From the cell containing the given text, extract its center point as [X, Y] coordinate. 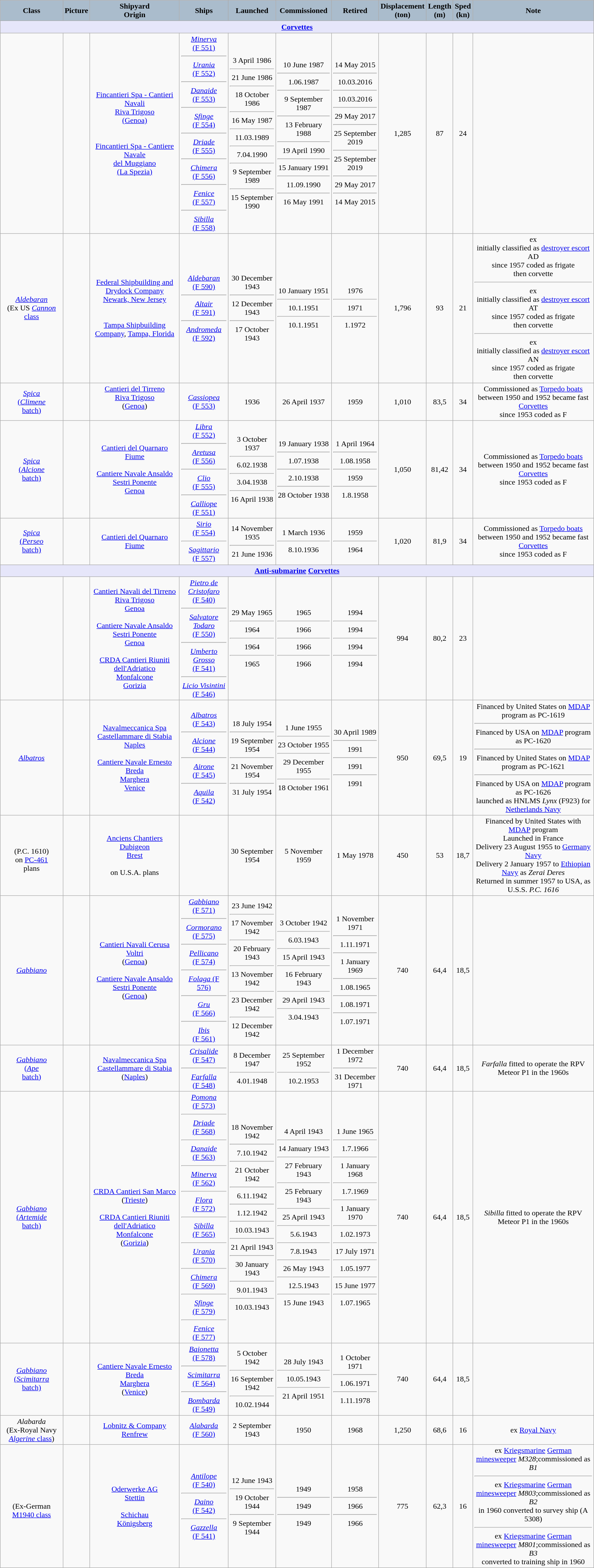
21 [463, 308]
Aldebaran(F 590)Altair(F 591)Andromeda(F 592) [204, 308]
10 January 195110.1.195110.1.1951 [304, 308]
Albatros(F 543)Alcione(F 544)Airone(F 545)Aquila(F 542) [204, 758]
CRDA Cantieri San Marco(Trieste)CRDA Cantieri Riuniti dell'AdriaticoMonfalcone(Gorizia) [135, 1217]
Gabbiano(Artemidebatch) [32, 1217]
Aldebaran(Ex US Cannon class [32, 308]
Sibilla fitted to operate the RPV Meteor P1 in the 1960s [533, 1217]
Cantieri del QuarnaroFiume [135, 541]
24 [463, 133]
Pomona(F 573)Driade(F 568)Danaide(F 563)Minerva(F 562)Flora(F 572)Sibilla(F 565)Urania(F 570)Chimera(F 569)Sfinge(F 579)Fenice(F 577) [204, 1217]
8 December 19474.01.1948 [252, 1068]
1 June 19651.7.19661 January 19681.7.19691 January 19701.02.197317 July 19711.05.197715 June 19771.07.1965 [355, 1217]
(P.C. 1610)on PC-461plans [32, 855]
Cassiopea(F 553) [204, 402]
Class [32, 11]
ShipyardOrigin [135, 11]
994 [403, 638]
68,6 [439, 1430]
775 [403, 1506]
18,7 [463, 855]
30 December 194312 December 194317 October 1943 [252, 308]
Farfalla fitted to operate the RPV Meteor P1 in the 1960s [533, 1068]
Cantieri del QuarnaroFiumeCantiere Navale AnsaldoSestri PonenteGenoa [135, 469]
Gabbiano(Apebatch) [32, 1068]
18 July 195419 September 195421 November 195431 July 1954 [252, 758]
Crisalide(F 547) Farfalla(F 548) [204, 1068]
1950 [304, 1430]
1 December 197231 December 1971 [355, 1068]
Ships [204, 11]
1959 [355, 402]
Minerva(F 551)Urania(F 552)Danaide(F 553)Sfinge(F 554)Driade(F 555)Chimera(F 556)Fenice(F 557)Sibilla(F 558) [204, 133]
14 November 193521 June 1936 [252, 541]
26 April 1937 [304, 402]
1,285 [403, 133]
Note [533, 11]
Picture [76, 11]
Pietro de Cristofaro(F 540)Salvatore Todaro(F 550)Umberto Grosso(F 541)Licio Visintini(F 546) [204, 638]
Antilope(F 540)Daino(F 542)Gazzella(F 541) [204, 1506]
2 September 1943 [252, 1430]
23 June 194217 November 194220 February 194313 November 194223 December 194212 December 1942 [252, 970]
Length(m) [439, 11]
Alabarda(Ex-Royal Navy Algerine class) [32, 1430]
Anti-submarine Corvettes [297, 571]
3 October 19376.02.19383.04.193816 April 1938 [252, 469]
Oderwerke AGStettinSchichauKönigsberg [135, 1506]
Commissioned [304, 11]
87 [439, 133]
Retired [355, 11]
1,050 [403, 469]
450 [403, 855]
Federal Shipbuilding and Drydock CompanyNewark, New JerseyTampa Shipbuilding Company, Tampa, Florida [135, 308]
1994199419941994 [355, 638]
1 March 19368.10.1936 [304, 541]
Libra(F 552)Aretusa(F 556)Clio(F 555)Calliope(F 551) [204, 469]
30 September 1954 [252, 855]
1,010 [403, 402]
23 [463, 638]
Fincantieri Spa - Cantieri NavaliRiva Trigoso(Genoa)Fincantieri Spa - Cantiere Navaledel Muggiano(La Spezia) [135, 133]
Albatros [32, 758]
1965196619661966 [304, 638]
Corvettes [297, 27]
1 June 195523 October 195529 December 195518 October 1961 [304, 758]
5 October 194216 September 194210.02.1944 [252, 1379]
1,250 [403, 1430]
28 July 194310.05.194321 April 1951 [304, 1379]
25 September 195210.2.1953 [304, 1068]
19591964 [355, 541]
3 April 198621 June 198618 October 198616 May 198711.03.19897.04.19909 September 198915 September 1990 [252, 133]
62,3 [439, 1506]
1 November 19711.11.19711 January 19691.08.19651.08.19711.07.1971 [355, 970]
Sped(kn) [463, 11]
93 [439, 308]
Sirio(F 554)Sagittario(F 557) [204, 541]
1,796 [403, 308]
Spica(Climenebatch) [32, 402]
Navalmeccanica SpaCastellammare di StabiaNaplesCantiere Navale Ernesto BredaMargheraVenice [135, 758]
Baionetta(F 578)Scimitarra(F 564)Bombarda(F 549) [204, 1379]
12 June 194319 October 19449 September 1944 [252, 1506]
1968 [355, 1430]
83,5 [439, 402]
194919491949 [304, 1506]
Cantieri Navali CerusaVoltri(Genoa)Cantiere Navale AnsaldoSestri Ponente(Genoa) [135, 970]
1936 [252, 402]
950 [403, 758]
19 [463, 758]
ex Royal Navy [533, 1430]
81,42 [439, 469]
29 May 1965196419641965 [252, 638]
1,020 [403, 541]
Anciens Chantiers DubigeonBreston U.S.A. plans [135, 855]
Launched [252, 11]
30 April 1989199119911991 [355, 758]
Gabbiano(Scimitarrabatch) [32, 1379]
(Ex-German M1940 class [32, 1506]
80,2 [439, 638]
81,9 [439, 541]
Spica(Perseobatch) [32, 541]
3 October 19426.03.194315 April 194316 February 194329 April 19433.04.1943 [304, 970]
Cantieri Navali del TirrenoRiva TrigosoGenoaCantiere Navale AnsaldoSestri PonenteGenoaCRDA Cantieri Riuniti dell'AdriaticoMonfalconeGorizia [135, 638]
69,5 [439, 758]
14 May 201510.03.201610.03.201629 May 201725 September 201925 September 201929 May 201714 May 2015 [355, 133]
Navalmeccanica SpaCastellammare di Stabia(Naples) [135, 1068]
4 April 194314 January 194327 February 194325 February 194325 April 19435.6.19437.8.194326 May 194312.5.194315 June 1943 [304, 1217]
Spica(Alcionebatch) [32, 469]
53 [439, 855]
Lobnitz & CompanyRenfrew [135, 1430]
Displacement(ton) [403, 11]
Cantiere Navale Ernesto BredaMarghera(Venice) [135, 1379]
19 January 19381.07.19382.10.193828 October 1938 [304, 469]
195819661966 [355, 1506]
Cantieri del TirrenoRiva Trigoso(Genoa) [135, 402]
1 October 19711.06.19711.11.1978 [355, 1379]
Gabbiano(F 571)Cormorano(F 575) Pellicano(F 574)Folaga (F 576)Gru(F 566)Ibis(F 561) [204, 970]
5 November 1959 [304, 855]
10 June 19871.06.19879 September 198713 February 198819 April 199015 January 199111.09.199016 May 1991 [304, 133]
1 April 19641.08.195819591.8.1958 [355, 469]
197619711.1972 [355, 308]
Gabbiano [32, 970]
18 November 19427.10.194221 October 19426.11.19421.12.194210.03.194321 April 194330 January 19439.01.194310.03.1943 [252, 1217]
1 May 1978 [355, 855]
Alabarda(F 560) [204, 1430]
